For the text-containing cell, return its midpoint in [X, Y] coordinate format. 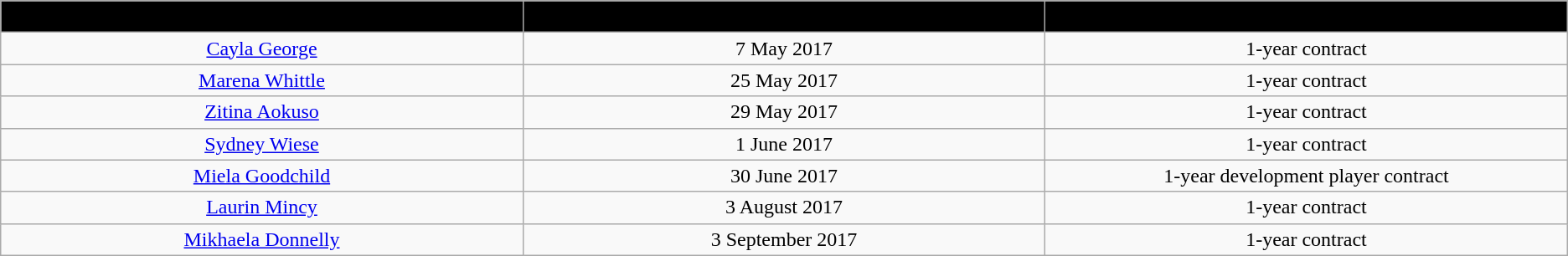
Zitina Aokuso [261, 112]
Signed [784, 17]
Contract [1307, 17]
Miela Goodchild [261, 176]
Sydney Wiese [261, 144]
Mikhaela Donnelly [261, 239]
3 September 2017 [784, 239]
29 May 2017 [784, 112]
Player [261, 17]
Marena Whittle [261, 80]
7 May 2017 [784, 49]
30 June 2017 [784, 176]
Laurin Mincy [261, 207]
1 June 2017 [784, 144]
1-year development player contract [1307, 176]
3 August 2017 [784, 207]
25 May 2017 [784, 80]
Cayla George [261, 49]
